Extract the (X, Y) coordinate from the center of the cell holding the provided text.  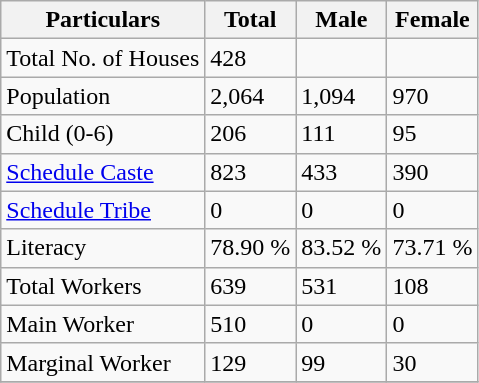
Schedule Tribe (103, 210)
Main Worker (103, 324)
531 (342, 286)
78.90 % (250, 248)
Total No. of Houses (103, 58)
206 (250, 134)
Total Workers (103, 286)
Child (0-6) (103, 134)
Population (103, 96)
99 (342, 362)
83.52 % (342, 248)
Particulars (103, 20)
73.71 % (432, 248)
Marginal Worker (103, 362)
95 (432, 134)
390 (432, 172)
30 (432, 362)
Literacy (103, 248)
108 (432, 286)
433 (342, 172)
510 (250, 324)
823 (250, 172)
1,094 (342, 96)
428 (250, 58)
970 (432, 96)
Male (342, 20)
Schedule Caste (103, 172)
111 (342, 134)
639 (250, 286)
Total (250, 20)
2,064 (250, 96)
Female (432, 20)
129 (250, 362)
